Extract the [X, Y] coordinate from the center of the cell holding the provided text.  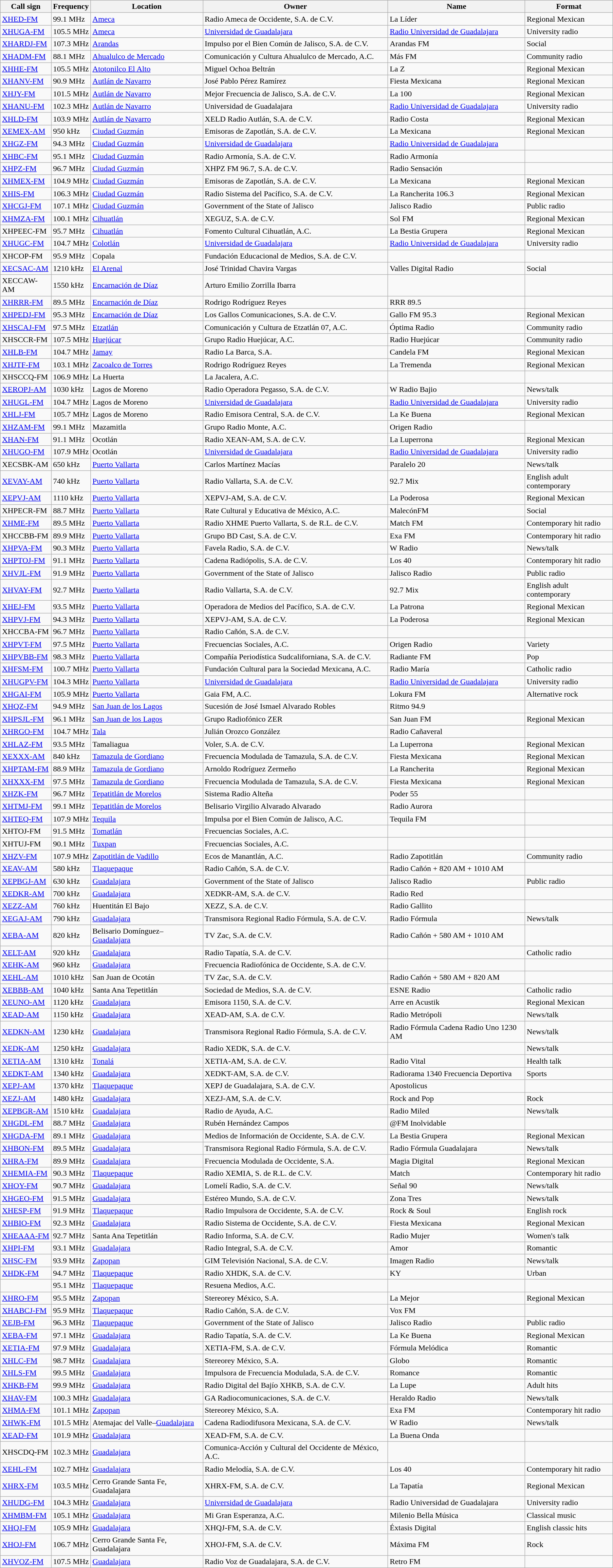
XEHK-AM [26, 965]
XHTMJ-FM [26, 806]
XHRGO-FM [26, 731]
XHARDJ-FM [26, 44]
Cadena Radiodifusora Mexicana, S.A. de C.V. [295, 1423]
XHVAY-FM [26, 590]
Operadora de Medios del Pacífico, S.A. de C.V. [295, 607]
Frequency [71, 7]
La Mejor [456, 1298]
XHESP-FM [26, 1211]
Owner [295, 7]
XHGZ-FM [26, 144]
1370 kHz [71, 1086]
XHMBM-FM [26, 1515]
XEVAY-AM [26, 481]
XHQZ-FM [26, 707]
94.9 MHz [71, 707]
Globo [456, 1360]
Fomento Cultural Cihuatlán, A.C. [295, 231]
94.7 MHz [71, 1273]
580 kHz [71, 869]
XEAD-AM [26, 1015]
102.7 MHz [71, 1469]
Paralelo 20 [456, 464]
Call sign [26, 7]
XHXXX-FM [26, 782]
90.9 MHz [71, 81]
Jamay [147, 352]
Etzatlán [147, 327]
XHPVA-FM [26, 548]
Sociedad de Medios, S.A. de C.V. [295, 990]
Radio Huejúcar [456, 339]
XHPVT-FM [26, 644]
XHRX-FM, S.A. de C.V. [295, 1486]
Radio Voz de Guadalajara, S.A. de C.V. [295, 1561]
920 kHz [71, 952]
Name [456, 7]
1480 kHz [71, 1098]
La Patrona [456, 607]
700 kHz [71, 894]
Atotonilco El Alto [147, 69]
XHPI-FM [26, 1248]
XHUGC-FM [26, 243]
La Lupe [456, 1385]
XHAV-FM [26, 1398]
Gaia FM, A.C. [295, 694]
Éxtasis Digital [456, 1528]
La Tapatía [456, 1486]
XEPVJ-AM [26, 498]
XHSCCQ-FM [26, 377]
XHLS-FM [26, 1373]
Rubén Hernández Campos [295, 1123]
1250 kHz [71, 1049]
Apostolicus [456, 1086]
Radio Emisora Central, S.A. de C.V. [295, 415]
XHOJ-FM, S.A. de C.V. [295, 1545]
104.9 MHz [71, 181]
XEDK-AM [26, 1049]
Comunicación y Cultura de Etzatlán 07, A.C. [295, 327]
Radio Ameca de Occidente, S.A. de C.V. [295, 19]
Vox FM [456, 1310]
Gallo FM 95.3 [456, 315]
XHPZ FM 96.7, S.A. de C.V. [295, 169]
Radio XHME Puerto Vallarta, S. de R.L. de C.V. [295, 523]
Format [569, 7]
La Rancherita 106.3 [456, 194]
Radio Fórmula Cadena Radio Uno 1230 AM [456, 1032]
XEAD-FM [26, 1435]
Colotlán [147, 243]
MalecónFM [456, 511]
José Pablo Pérez Ramírez [295, 81]
Imagen Radio [456, 1261]
1030 kHz [71, 390]
Variety [569, 644]
Ritmo 94.9 [456, 707]
Más FM [456, 56]
Heraldo Radio [456, 1398]
1150 kHz [71, 1015]
Julián Orozco González [295, 731]
Lokura FM [456, 694]
XHVJL-FM [26, 573]
Los Gallos Comunicaciones, S.A. de C.V. [295, 315]
Valles Digital Radio [456, 268]
Grupo Radiofónico ZER [295, 719]
90.7 MHz [71, 1186]
XHSCAJ-FM [26, 327]
La Buena Onda [456, 1435]
Impulso por el Bien Común de Jalisco, S.A. de C.V. [295, 44]
90.1 MHz [71, 844]
Huentitán El Bajo [147, 906]
1340 kHz [71, 1074]
Radio Operadora Pegasso, S.A. de C.V. [295, 390]
Amor [456, 1248]
Ahualulco de Mercado [147, 56]
103.1 MHz [71, 365]
XHVOZ-FM [26, 1561]
105.1 MHz [71, 1515]
Resuena Medios, A.C. [295, 1286]
XHGEO-FM [26, 1198]
Candela FM [456, 352]
XHTOJ-FM [26, 831]
92.3 MHz [71, 1223]
950 kHz [71, 131]
Frecuencia Modulada de Occidente, S.A. [295, 1161]
Radio Armonía [456, 156]
La Tremenda [456, 365]
XHJTF-FM [26, 365]
XHTUJ-FM [26, 844]
1230 kHz [71, 1032]
103.5 MHz [71, 1486]
XEDKR-AM [26, 894]
Arandas FM [456, 44]
760 kHz [71, 906]
XETIA-AM [26, 1061]
Radio Melodía, S.A. de C.V. [295, 1469]
Pop [569, 657]
ESNE Radio [456, 990]
Impulsora de Frecuencia Modulada, S.A. de C.V. [295, 1373]
89.1 MHz [71, 1136]
XHTEQ-FM [26, 819]
XECSBK-AM [26, 464]
Poder 55 [456, 794]
XHHE-FM [26, 69]
XHOY-FM [26, 1186]
Cadena Radiópolis, S.A. de C.V. [295, 560]
Zapotitlán de Vadillo [147, 856]
Favela Radio, S.A. de C.V. [295, 548]
Radio Sistema de Occidente, S.A. de C.V. [295, 1223]
RRR 89.5 [456, 302]
Radio Digital del Bajío XHKB, S.A. de C.V. [295, 1385]
Milenio Bella Música [456, 1515]
XHLAZ-FM [26, 744]
97.9 MHz [71, 1348]
98.7 MHz [71, 1360]
XELT-AM [26, 952]
XEROPJ-AM [26, 390]
Comunica-Acción y Cultural del Occidente de México, A.C. [295, 1452]
XHSCDQ-FM [26, 1452]
Rock & Soul [456, 1211]
XHFSM-FM [26, 669]
Radio XEMIA, S. de R.L. de C.V. [295, 1173]
Rock and Pop [456, 1098]
106.9 MHz [71, 377]
Radio María [456, 669]
Mazamitla [147, 427]
XEPJ-AM [26, 1086]
100.3 MHz [71, 1398]
José Trinidad Chavira Vargas [295, 268]
XHDK-FM [26, 1273]
Radio Sensación [456, 169]
XHABCJ-FM [26, 1310]
XHPSJL-FM [26, 719]
Sol FM [456, 219]
Tala [147, 731]
XHBC-FM [26, 156]
W Radio Bajio [456, 390]
Radio Zapotitlán [456, 856]
Radiorama 1340 Frecuencia Deportiva [456, 1074]
XHRA-FM [26, 1161]
KY [456, 1273]
XHLB-FM [26, 352]
XEJB-FM [26, 1323]
Radio Sistema del Pacífico, S.A. de C.V. [295, 194]
XHIS-FM [26, 194]
XHPECR-FM [26, 511]
Adult hits [569, 1385]
Radio Cañaveral [456, 731]
La 100 [456, 94]
Impulsa por el Bien Común de Jalisco, A.C. [295, 819]
Fundación Educacional de Medios, S.A. de C.V. [295, 256]
95.5 MHz [71, 1298]
Grupo BD Cast, S.A. de C.V. [295, 535]
Ecos de Manantlán, A.C. [295, 856]
XEDKT-AM, S.A. de C.V. [295, 1074]
XHBON-FM [26, 1148]
1310 kHz [71, 1061]
Lomelí Radio, S.A. de C.V. [295, 1186]
XHSCCR-FM [26, 339]
Radio Costa [456, 119]
Radio Gallito [456, 906]
XHPVBB-FM [26, 657]
XHCCBB-FM [26, 535]
Alternative rock [569, 694]
Tuxpan [147, 844]
Classical music [569, 1515]
XHEJ-FM [26, 607]
88.1 MHz [71, 56]
XHEAAA-FM [26, 1236]
Radiante FM [456, 657]
@FM Inolvidable [456, 1123]
XHPEEC-FM [26, 231]
Women's talk [569, 1236]
Arre en Acustik [456, 1002]
Óptima Radio [456, 327]
XHBIO-FM [26, 1223]
106.7 MHz [71, 1545]
Tomatlán [147, 831]
88.9 MHz [71, 769]
Radio Miled [456, 1111]
Miguel Ochoa Beltrán [295, 69]
Zacoalco de Torres [147, 365]
GA Radiocomunicaciones, S.A. de C.V. [295, 1398]
XEZZ, S.A. de C.V. [295, 906]
1510 kHz [71, 1111]
XEAV-AM [26, 869]
97.1 MHz [71, 1335]
100.7 MHz [71, 669]
XHCCBA-FM [26, 632]
Location [147, 7]
1120 kHz [71, 1002]
Match FM [456, 523]
96.3 MHz [71, 1323]
XHPTOJ-FM [26, 560]
La Rancherita [456, 769]
820 kHz [71, 935]
Radio Vital [456, 1061]
Copala [147, 256]
Zona Tres [456, 1198]
XHPEDJ-FM [26, 315]
XEAD-FM, S.A. de C.V. [295, 1435]
Comunicación y Cultura Ahualulco de Mercado, A.C. [295, 56]
Fórmula Melódica [456, 1348]
XHMEX-FM [26, 181]
XHQJ-FM [26, 1528]
Magia Digital [456, 1161]
1210 kHz [71, 268]
Tequila FM [456, 819]
Atemajac del Valle–Guadalajara [147, 1423]
790 kHz [71, 919]
Radio Fórmula [456, 919]
XHUGPV-FM [26, 682]
Tamaliagua [147, 744]
XHLC-FM [26, 1360]
XETIA-AM, S.A. de C.V. [295, 1061]
XHCOP-FM [26, 256]
Huejúcar [147, 339]
Radio Cañón + 580 AM + 1010 AM [456, 935]
Radio Cañón + 820 AM + 1010 AM [456, 869]
La Líder [456, 19]
96.1 MHz [71, 719]
XHGAI-FM [26, 694]
XEPBGR-AM [26, 1111]
XHQJ-FM, S.A. de C.V. [295, 1528]
103.9 MHz [71, 119]
Voler, S.A. de C.V. [295, 744]
XETIA-FM, S.A. de C.V. [295, 1348]
Señal 90 [456, 1186]
XHZV-FM [26, 856]
95.3 MHz [71, 315]
Carlos Martínez Macías [295, 464]
960 kHz [71, 965]
XHOJ-FM [26, 1545]
XHUGA-FM [26, 31]
Sports [569, 1074]
XHKB-FM [26, 1385]
Radio Aurora [456, 806]
XHZAM-FM [26, 427]
XHJY-FM [26, 94]
XHLD-FM [26, 119]
XEZZ-AM [26, 906]
XHMZA-FM [26, 219]
Arandas [147, 44]
San Juan de Ocotán [147, 977]
Frecuencia Radiofónica de Occidente, S.A. de C.V. [295, 965]
XECSAC-AM [26, 268]
101.1 MHz [71, 1410]
Arnoldo Rodríguez Zermeño [295, 769]
El Arenal [147, 268]
Radio Mujer [456, 1236]
Radio Informa, S.A. de C.V. [295, 1236]
Retro FM [456, 1561]
XEPJ de Guadalajara, S.A. de C.V. [295, 1086]
XEXXX-AM [26, 756]
XEBBB-AM [26, 990]
Tonalá [147, 1061]
Grupo Radio Monte, A.C. [295, 427]
Radio Cañón + 580 AM + 820 AM [456, 977]
Compañía Periodística Sudcaliforniana, S.A. de C.V. [295, 657]
XEZJ-AM [26, 1098]
XEHL-FM [26, 1469]
840 kHz [71, 756]
Emisora 1150, S.A. de C.V. [295, 1002]
Estéreo Mundo, S.A. de C.V. [295, 1198]
Romance [456, 1373]
Grupo Radio Huejúcar, A.C. [295, 339]
XHED-FM [26, 19]
XELD Radio Autlán, S.A. de C.V. [295, 119]
Radio La Barca, S.A. [295, 352]
105.7 MHz [71, 415]
XHME-FM [26, 523]
Belisario Virgilio Alvarado Alvarado [295, 806]
107.3 MHz [71, 44]
XEPBGJ-AM [26, 881]
Medios de Información de Occidente, S.A. de C.V. [295, 1136]
XHSC-FM [26, 1261]
XHUGO-FM [26, 452]
Sucesión de José Ismael Alvarado Robles [295, 707]
XHCGJ-FM [26, 206]
XEBA-AM [26, 935]
XHRO-FM [26, 1298]
Rate Cultural y Educativa de México, A.C. [295, 511]
99.5 MHz [71, 1373]
Radio XEAN-AM, S.A. de C.V. [295, 439]
1550 kHz [71, 285]
XETIA-FM [26, 1348]
XHRRR-FM [26, 302]
100.1 MHz [71, 219]
Match [456, 1173]
XHPZ-FM [26, 169]
99.9 MHz [71, 1385]
Radio XEDK, S.A. de C.V. [295, 1049]
Máxima FM [456, 1545]
San Juan FM [456, 719]
English classic hits [569, 1528]
1040 kHz [71, 990]
XHMA-FM [26, 1410]
XHGDA-FM [26, 1136]
1110 kHz [71, 498]
XEDKR-AM, S.A. de C.V. [295, 894]
Belisario Domínguez–Guadalajara [147, 935]
101.9 MHz [71, 1435]
Sistema Radio Alteña [295, 794]
Radio Integral, S.A. de C.V. [295, 1248]
XHZK-FM [26, 794]
106.3 MHz [71, 194]
XHPTAM-FM [26, 769]
Tequila [147, 819]
Radio Armonía, S.A. de C.V. [295, 156]
740 kHz [71, 481]
XHEMIA-FM [26, 1173]
Urban [569, 1273]
XEBA-FM [26, 1335]
Radio Red [456, 894]
XHWK-FM [26, 1423]
GIM Televisión Nacional, S.A. de C.V. [295, 1261]
Radio Fórmula Guadalajara [456, 1148]
La Jacalera, A.C. [295, 377]
650 kHz [71, 464]
XHANU-FM [26, 106]
Fundación Cultural para la Sociedad Mexicana, A.C. [295, 669]
Radio XHDK, S.A. de C.V. [295, 1273]
XEHL-AM [26, 977]
XEUNO-AM [26, 1002]
Arturo Emilio Zorrilla Ibarra [295, 285]
XHLJ-FM [26, 415]
93.1 MHz [71, 1248]
English rock [569, 1211]
XEDKN-AM [26, 1032]
XHRX-FM [26, 1486]
XEAD-AM, S.A. de C.V. [295, 1015]
93.9 MHz [71, 1261]
XHADM-FM [26, 56]
1010 kHz [71, 977]
XHUGL-FM [26, 402]
95.7 MHz [71, 231]
Radio Metrópoli [456, 1015]
XEMEX-AM [26, 131]
Mejor Frecuencia de Jalisco, S.A. de C.V. [295, 94]
XHUDG-FM [26, 1503]
XEDKT-AM [26, 1074]
XEGUZ, S.A. de C.V. [295, 219]
XEZJ-AM, S.A. de C.V. [295, 1098]
Mi Gran Esperanza, A.C. [295, 1515]
XHPVJ-FM [26, 619]
XHGDL-FM [26, 1123]
98.3 MHz [71, 657]
XEGAJ-AM [26, 919]
XECCAW-AM [26, 285]
XHAN-FM [26, 439]
La Huerta [147, 377]
Health talk [569, 1061]
XHANV-FM [26, 81]
107.1 MHz [71, 206]
La Z [456, 69]
Radio Impulsora de Occidente, S.A. de C.V. [295, 1211]
630 kHz [71, 881]
Radio de Ayuda, A.C. [295, 1111]
